Identify which cell holds the provided text, then report its (x, y) central coordinate. 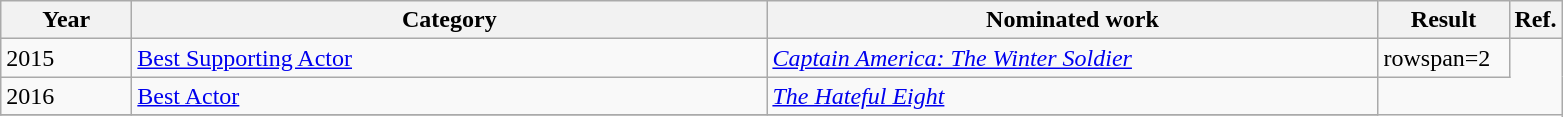
2015 (66, 58)
2016 (66, 96)
Year (66, 20)
Nominated work (1072, 20)
Result (1444, 20)
The Hateful Eight (1072, 96)
rowspan=2 (1444, 58)
Captain America: The Winter Soldier (1072, 58)
Category (450, 20)
Best Actor (450, 96)
Best Supporting Actor (450, 58)
Ref. (1536, 20)
